Output the [X, Y] coordinate of the center of the cell containing the given text.  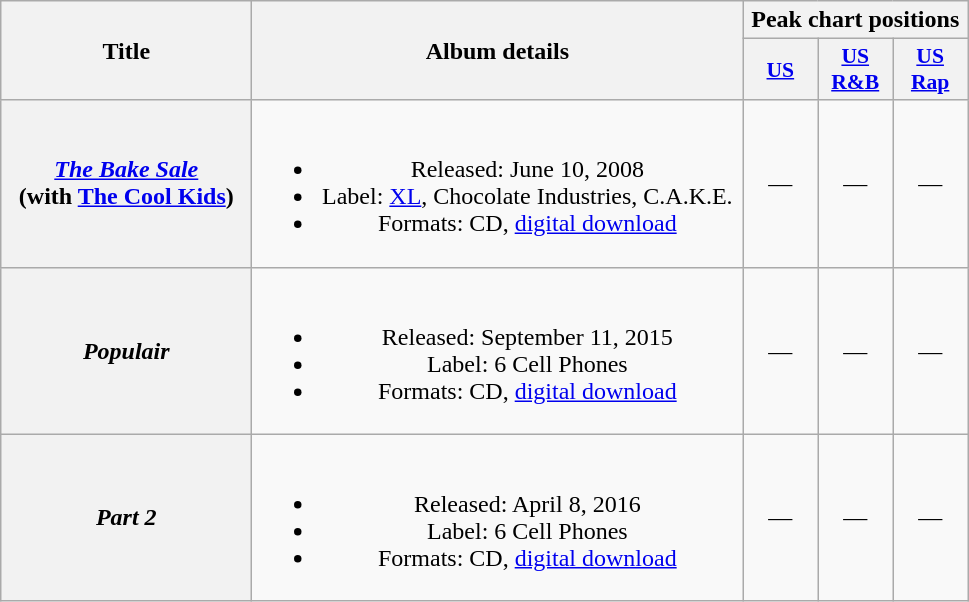
US [780, 70]
Part 2 [126, 518]
Album details [498, 50]
Title [126, 50]
The Bake Sale(with The Cool Kids) [126, 184]
USRap [930, 70]
Populair [126, 350]
Released: April 8, 2016Label: 6 Cell PhonesFormats: CD, digital download [498, 518]
Peak chart positions [856, 20]
Released: June 10, 2008Label: XL, Chocolate Industries, C.A.K.E.Formats: CD, digital download [498, 184]
US R&B [856, 70]
Released: September 11, 2015Label: 6 Cell PhonesFormats: CD, digital download [498, 350]
